Locate the cell with the specified text and output its (x, y) center coordinate. 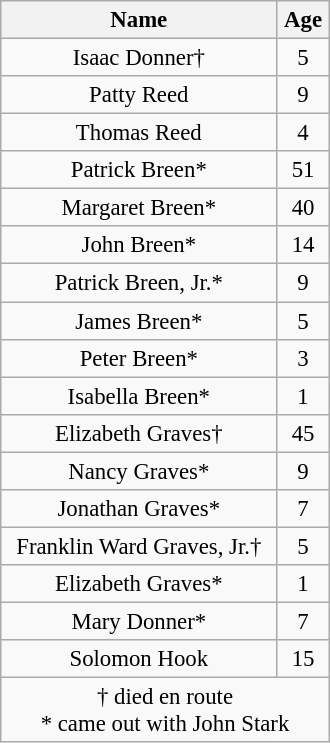
Isabella Breen* (139, 396)
14 (303, 245)
15 (303, 659)
Margaret Breen* (139, 208)
40 (303, 208)
James Breen* (139, 321)
Mary Donner* (139, 621)
Elizabeth Graves* (139, 584)
Patrick Breen, Jr.* (139, 283)
Franklin Ward Graves, Jr.† (139, 546)
Thomas Reed (139, 133)
Jonathan Graves* (139, 509)
Patrick Breen* (139, 170)
Isaac Donner† (139, 58)
3 (303, 358)
† died en route * came out with John Stark (165, 710)
Age (303, 20)
Patty Reed (139, 95)
Name (139, 20)
45 (303, 433)
Elizabeth Graves† (139, 433)
Nancy Graves* (139, 471)
Peter Breen* (139, 358)
4 (303, 133)
51 (303, 170)
John Breen* (139, 245)
Solomon Hook (139, 659)
